Detect which cell encompasses the target text, then output its (X, Y) center coordinate. 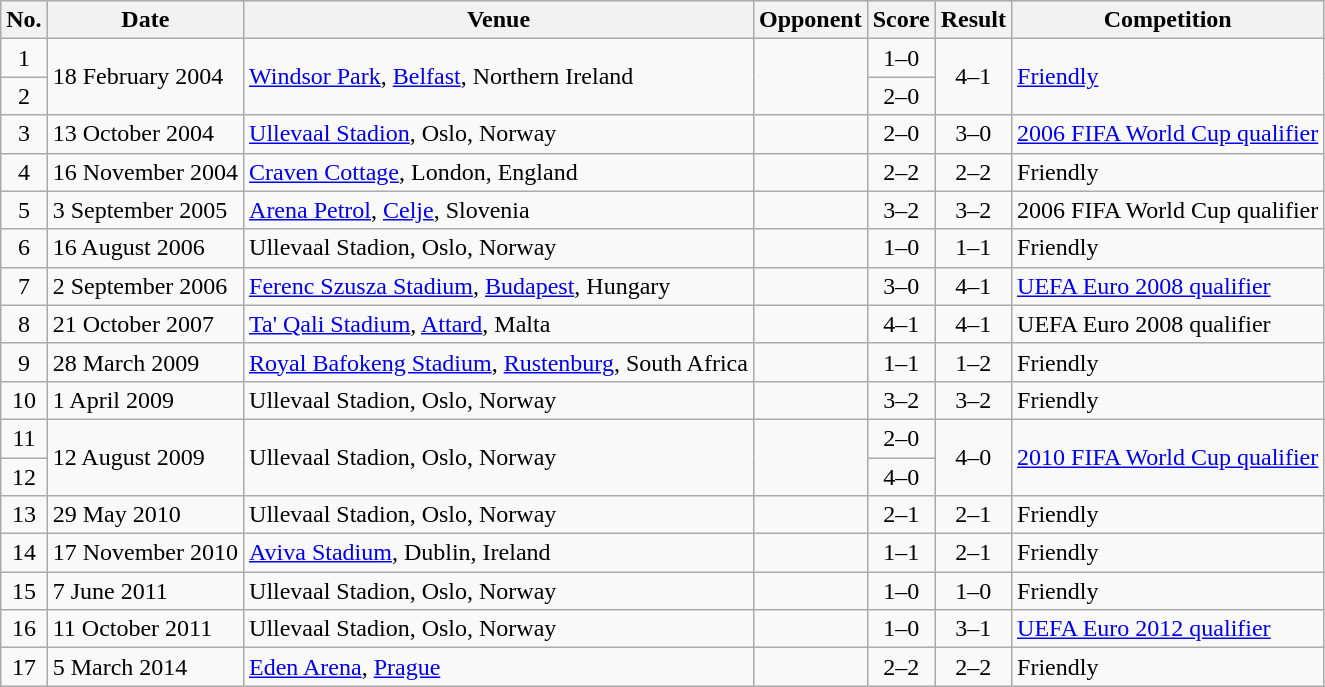
11 (24, 438)
7 (24, 286)
UEFA Euro 2012 qualifier (1168, 629)
3 September 2005 (145, 210)
11 October 2011 (145, 629)
Result (973, 20)
Score (901, 20)
13 (24, 515)
3–1 (973, 629)
17 (24, 667)
Craven Cottage, London, England (499, 172)
16 November 2004 (145, 172)
29 May 2010 (145, 515)
18 February 2004 (145, 77)
Royal Bafokeng Stadium, Rustenburg, South Africa (499, 362)
21 October 2007 (145, 324)
Opponent (810, 20)
5 March 2014 (145, 667)
4 (24, 172)
Ta' Qali Stadium, Attard, Malta (499, 324)
16 August 2006 (145, 248)
10 (24, 400)
Competition (1168, 20)
6 (24, 248)
8 (24, 324)
2 (24, 96)
1 (24, 58)
13 October 2004 (145, 134)
Eden Arena, Prague (499, 667)
2 September 2006 (145, 286)
9 (24, 362)
Aviva Stadium, Dublin, Ireland (499, 553)
28 March 2009 (145, 362)
3 (24, 134)
12 (24, 477)
1–2 (973, 362)
14 (24, 553)
No. (24, 20)
2010 FIFA World Cup qualifier (1168, 457)
Arena Petrol, Celje, Slovenia (499, 210)
16 (24, 629)
Ferenc Szusza Stadium, Budapest, Hungary (499, 286)
Windsor Park, Belfast, Northern Ireland (499, 77)
5 (24, 210)
1 April 2009 (145, 400)
7 June 2011 (145, 591)
Venue (499, 20)
15 (24, 591)
Date (145, 20)
17 November 2010 (145, 553)
12 August 2009 (145, 457)
